Return the (X, Y) coordinate for the center point of the cell that contains the specified text.  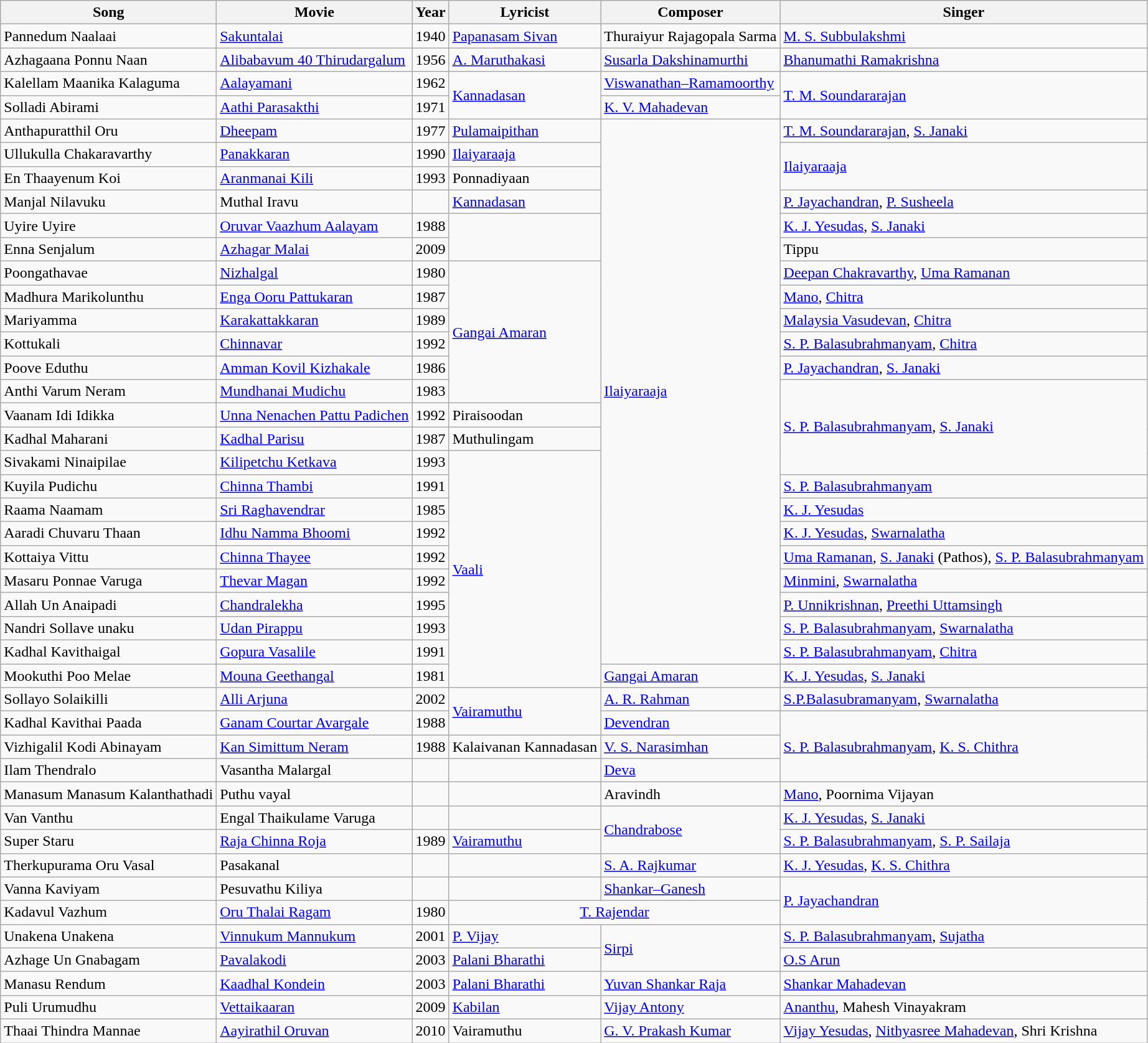
1981 (431, 675)
Kadhal Parisu (314, 439)
Aravindh (690, 794)
Kan Simittum Neram (314, 747)
Nandri Sollave unaku (108, 628)
Ullukulla Chakaravarthy (108, 154)
Manasum Manasum Kalanthathadi (108, 794)
Azhagaana Ponnu Naan (108, 60)
Poove Eduthu (108, 368)
Vizhigalil Kodi Abinayam (108, 747)
Gopura Vasalile (314, 652)
Unna Nenachen Pattu Padichen (314, 415)
Manjal Nilavuku (108, 202)
Pulamaipithan (525, 131)
Ilam Thendralo (108, 770)
Pesuvathu Kiliya (314, 889)
Chandralekha (314, 604)
Vettaikaaran (314, 1007)
Chinnavar (314, 344)
Anthapuratthil Oru (108, 131)
1990 (431, 154)
Kuyila Pudichu (108, 486)
Bhanumathi Ramakrishna (964, 60)
Oruvar Vaazhum Aalayam (314, 225)
Aalayamani (314, 83)
Alli Arjuna (314, 699)
Anthi Varum Neram (108, 391)
Enna Senjalum (108, 249)
1962 (431, 83)
Raja Chinna Roja (314, 841)
En Thaayenum Koi (108, 178)
P. Vijay (525, 936)
Udan Pirappu (314, 628)
K. J. Yesudas, Swarnalatha (964, 533)
Kottukali (108, 344)
Sollayo Solaikilli (108, 699)
Kabilan (525, 1007)
Mundhanai Mudichu (314, 391)
Deepan Chakravarthy, Uma Ramanan (964, 273)
Movie (314, 12)
2010 (431, 1031)
Aathi Parasakthi (314, 107)
P. Jayachandran, P. Susheela (964, 202)
Vasantha Malargal (314, 770)
Viswanathan–Ramamoorthy (690, 83)
S. P. Balasubrahmanyam, S. P. Sailaja (964, 841)
P. Jayachandran (964, 900)
Unakena Unakena (108, 936)
Super Staru (108, 841)
Aayirathil Oruvan (314, 1031)
Azhage Un Gnabagam (108, 960)
Vijay Yesudas, Nithyasree Mahadevan, Shri Krishna (964, 1031)
T. Rajendar (614, 912)
Amman Kovil Kizhakale (314, 368)
Kadhal Maharani (108, 439)
Kalellam Maanika Kalaguma (108, 83)
Idhu Namma Bhoomi (314, 533)
Year (431, 12)
Chinna Thambi (314, 486)
A. Maruthakasi (525, 60)
S. A. Rajkumar (690, 865)
Madhura Marikolunthu (108, 297)
Dheepam (314, 131)
Song (108, 12)
Oru Thalai Ragam (314, 912)
Deva (690, 770)
Raama Naamam (108, 510)
Uma Ramanan, S. Janaki (Pathos), S. P. Balasubrahmanyam (964, 557)
Mano, Poornima Vijayan (964, 794)
S.P.Balasubramanyam, Swarnalatha (964, 699)
K. V. Mahadevan (690, 107)
Thevar Magan (314, 581)
Singer (964, 12)
G. V. Prakash Kumar (690, 1031)
Shankar–Ganesh (690, 889)
Kaadhal Kondein (314, 983)
V. S. Narasimhan (690, 747)
Papanasam Sivan (525, 36)
Chandrabose (690, 830)
Composer (690, 12)
K. J. Yesudas, K. S. Chithra (964, 865)
T. M. Soundararajan (964, 95)
Yuvan Shankar Raja (690, 983)
1971 (431, 107)
T. M. Soundararajan, S. Janaki (964, 131)
1986 (431, 368)
S. P. Balasubrahmanyam, S. Janaki (964, 427)
Mookuthi Poo Melae (108, 675)
S. P. Balasubrahmanyam, Sujatha (964, 936)
Poongathavae (108, 273)
Aranmanai Kili (314, 178)
P. Unnikrishnan, Preethi Uttamsingh (964, 604)
2001 (431, 936)
Aaradi Chuvaru Thaan (108, 533)
Muthal Iravu (314, 202)
Thaai Thindra Mannae (108, 1031)
Van Vanthu (108, 818)
Pasakanal (314, 865)
Allah Un Anaipadi (108, 604)
Puthu vayal (314, 794)
Mano, Chitra (964, 297)
S. P. Balasubrahmanyam (964, 486)
Kottaiya Vittu (108, 557)
Susarla Dakshinamurthi (690, 60)
Ganam Courtar Avargale (314, 723)
2002 (431, 699)
O.S Arun (964, 960)
Enga Ooru Pattukaran (314, 297)
Sakuntalai (314, 36)
Vanna Kaviyam (108, 889)
Vaanam Idi Idikka (108, 415)
Manasu Rendum (108, 983)
Sri Raghavendrar (314, 510)
1985 (431, 510)
K. J. Yesudas (964, 510)
Uyire Uyire (108, 225)
A. R. Rahman (690, 699)
Kadavul Vazhum (108, 912)
P. Jayachandran, S. Janaki (964, 368)
Vijay Antony (690, 1007)
Kadhal Kavithai Paada (108, 723)
Pannedum Naalaai (108, 36)
Vaali (525, 569)
Pavalakodi (314, 960)
Karakattakkaran (314, 320)
1977 (431, 131)
Solladi Abirami (108, 107)
Sirpi (690, 948)
S. P. Balasubrahmanyam, Swarnalatha (964, 628)
Mouna Geethangal (314, 675)
1940 (431, 36)
M. S. Subbulakshmi (964, 36)
Puli Urumudhu (108, 1007)
Shankar Mahadevan (964, 983)
Sivakami Ninaipilae (108, 462)
Minmini, Swarnalatha (964, 581)
Masaru Ponnae Varuga (108, 581)
Kalaivanan Kannadasan (525, 747)
Thuraiyur Rajagopala Sarma (690, 36)
Kadhal Kavithaigal (108, 652)
S. P. Balasubrahmanyam, K. S. Chithra (964, 747)
Malaysia Vasudevan, Chitra (964, 320)
Engal Thaikulame Varuga (314, 818)
Mariyamma (108, 320)
Muthulingam (525, 439)
Azhagar Malai (314, 249)
Kilipetchu Ketkava (314, 462)
Chinna Thayee (314, 557)
Lyricist (525, 12)
Panakkaran (314, 154)
1995 (431, 604)
Ananthu, Mahesh Vinayakram (964, 1007)
Ponnadiyaan (525, 178)
Vinnukum Mannukum (314, 936)
Therkupurama Oru Vasal (108, 865)
1956 (431, 60)
Nizhalgal (314, 273)
1983 (431, 391)
Alibabavum 40 Thirudargalum (314, 60)
Piraisoodan (525, 415)
Devendran (690, 723)
Tippu (964, 249)
